Capture the cell that displays the provided text and extract its [X, Y] central coordinate. 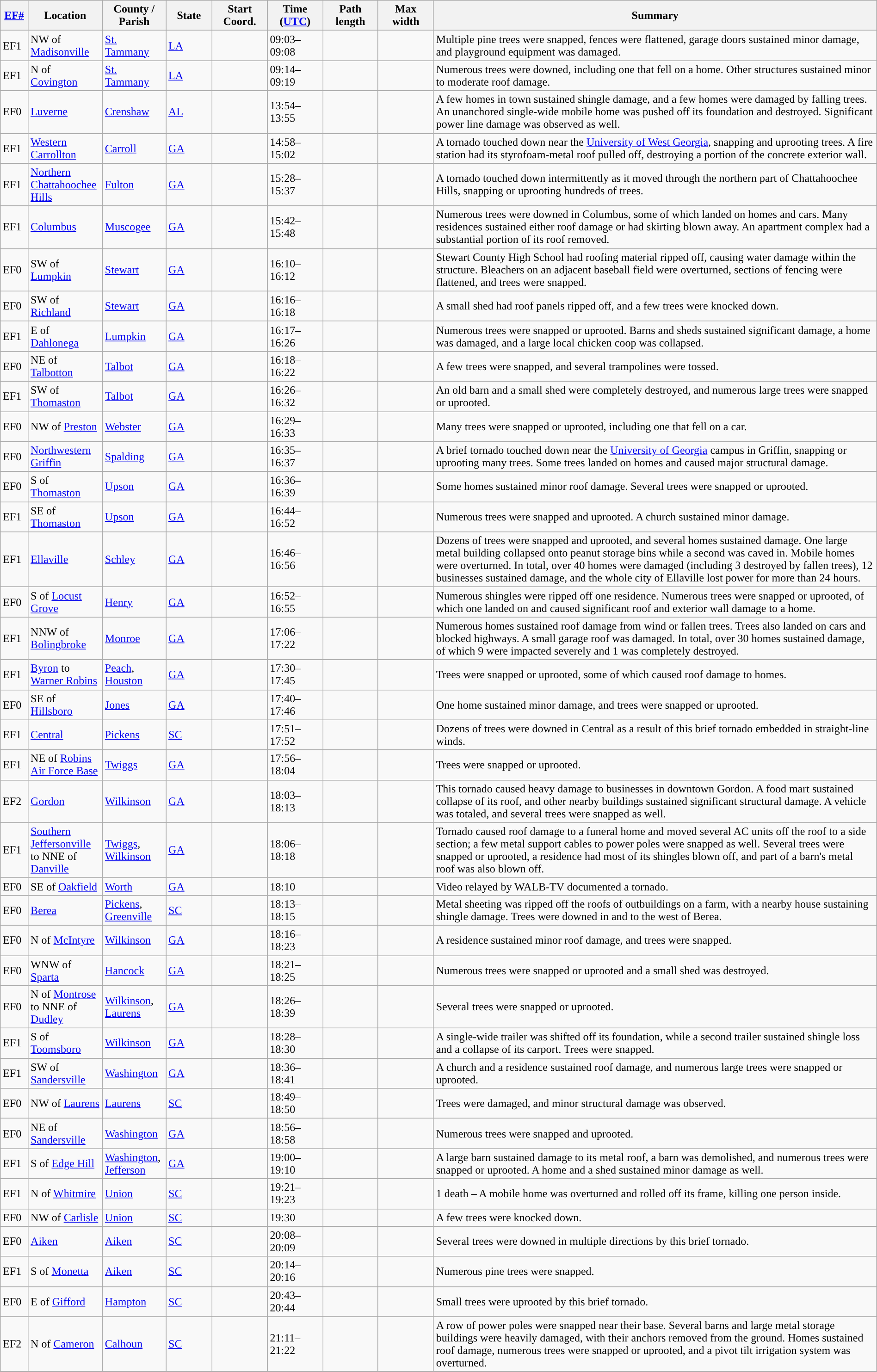
Gordon [66, 801]
Western Carrollton [66, 148]
15:28–15:37 [295, 185]
SW of Richland [66, 306]
Northern Chattahoochee Hills [66, 185]
Southern Jeffersonville to NNE of Danville [66, 850]
NW of Laurens [66, 1104]
Carroll [134, 148]
16:26–16:32 [295, 396]
18:10 [295, 886]
Monroe [134, 638]
SE of Thomaston [66, 517]
S of Monetta [66, 1271]
NW of Carlisle [66, 1217]
Luverne [66, 112]
NNW of Bolingbroke [66, 638]
A small shed had roof panels ripped off, and a few trees were knocked down. [655, 306]
20:14–20:16 [295, 1271]
NE of Talbotton [66, 366]
13:54–13:55 [295, 112]
17:40–17:46 [295, 705]
Location [66, 16]
Max width [406, 16]
18:06–18:18 [295, 850]
19:21–19:23 [295, 1193]
Pickens [134, 735]
County / Parish [134, 16]
A residence sustained minor roof damage, and trees were snapped. [655, 940]
A few trees were snapped, and several trampolines were tossed. [655, 366]
09:14–09:19 [295, 76]
18:28–18:30 [295, 1044]
16:16–16:18 [295, 306]
16:18–16:22 [295, 366]
Numerous trees were snapped and uprooted. [655, 1133]
16:46–16:56 [295, 560]
Path length [351, 16]
18:49–18:50 [295, 1104]
Hancock [134, 970]
Northwestern Griffin [66, 457]
SW of Thomaston [66, 396]
Henry [134, 602]
Numerous trees were downed, including one that fell on a home. Other structures sustained minor to moderate roof damage. [655, 76]
SW of Lumpkin [66, 270]
Pickens, Greenville [134, 910]
E of Dahlonega [66, 336]
18:16–18:23 [295, 940]
16:10–16:12 [295, 270]
17:06–17:22 [295, 638]
SE of Oakfield [66, 886]
N of Whitmire [66, 1193]
Many trees were snapped or uprooted, including one that fell on a car. [655, 426]
Several trees were snapped or uprooted. [655, 1007]
N of McIntyre [66, 940]
Crenshaw [134, 112]
An old barn and a small shed were completely destroyed, and numerous large trees were snapped or uprooted. [655, 396]
A few trees were knocked down. [655, 1217]
SW of Sandersville [66, 1073]
Multiple pine trees were snapped, fences were flattened, garage doors sustained minor damage, and playground equipment was damaged. [655, 45]
N of Cameron [66, 1344]
16:44–16:52 [295, 517]
Webster [134, 426]
16:17–16:26 [295, 336]
Ellaville [66, 560]
Washington, Jefferson [134, 1164]
Muscogee [134, 227]
S of Locust Grove [66, 602]
NE of Robins Air Force Base [66, 765]
Start Coord. [240, 16]
Worth [134, 886]
Hampton [134, 1302]
NE of Sandersville [66, 1133]
Summary [655, 16]
Central [66, 735]
18:03–18:13 [295, 801]
Jones [134, 705]
A tornado touched down intermittently as it moved through the northern part of Chattahoochee Hills, snapping or uprooting hundreds of trees. [655, 185]
Numerous trees were snapped or uprooted and a small shed was destroyed. [655, 970]
17:51–17:52 [295, 735]
Schley [134, 560]
09:03–09:08 [295, 45]
WNW of Sparta [66, 970]
18:21–18:25 [295, 970]
20:43–20:44 [295, 1302]
Columbus [66, 227]
State [189, 16]
Dozens of trees were downed in Central as a result of this brief tornado embedded in straight-line winds. [655, 735]
21:11–21:22 [295, 1344]
EF# [14, 16]
Twiggs [134, 765]
Small trees were uprooted by this brief tornado. [655, 1302]
Numerous pine trees were snapped. [655, 1271]
Time (UTC) [295, 16]
S of Edge Hill [66, 1164]
Berea [66, 910]
Trees were damaged, and minor structural damage was observed. [655, 1104]
Byron to Warner Robins [66, 674]
A church and a residence sustained roof damage, and numerous large trees were snapped or uprooted. [655, 1073]
Fulton [134, 185]
Peach, Houston [134, 674]
16:35–16:37 [295, 457]
20:08–20:09 [295, 1242]
Video relayed by WALB-TV documented a tornado. [655, 886]
Spalding [134, 457]
18:36–18:41 [295, 1073]
Twiggs, Wilkinson [134, 850]
18:26–18:39 [295, 1007]
Wilkinson, Laurens [134, 1007]
16:52–16:55 [295, 602]
One home sustained minor damage, and trees were snapped or uprooted. [655, 705]
19:00–19:10 [295, 1164]
Trees were snapped or uprooted, some of which caused roof damage to homes. [655, 674]
SE of Hillsboro [66, 705]
Some homes sustained minor roof damage. Several trees were snapped or uprooted. [655, 487]
16:36–16:39 [295, 487]
17:30–17:45 [295, 674]
14:58–15:02 [295, 148]
NW of Madisonville [66, 45]
E of Gifford [66, 1302]
16:29–16:33 [295, 426]
18:13–18:15 [295, 910]
NW of Preston [66, 426]
1 death – A mobile home was overturned and rolled off its frame, killing one person inside. [655, 1193]
Laurens [134, 1104]
18:56–18:58 [295, 1133]
Trees were snapped or uprooted. [655, 765]
15:42–15:48 [295, 227]
19:30 [295, 1217]
Calhoun [134, 1344]
S of Toomsboro [66, 1044]
S of Thomaston [66, 487]
Numerous trees were snapped and uprooted. A church sustained minor damage. [655, 517]
Lumpkin [134, 336]
17:56–18:04 [295, 765]
N of Covington [66, 76]
AL [189, 112]
Several trees were downed in multiple directions by this brief tornado. [655, 1242]
N of Montrose to NNE of Dudley [66, 1007]
